Capture the cell that displays the provided text and extract its (X, Y) central coordinate. 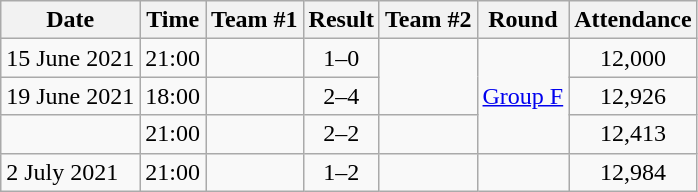
2 July 2021 (70, 172)
Team #1 (255, 20)
Result (341, 20)
Group F (523, 96)
Team #2 (428, 20)
Date (70, 20)
12,000 (633, 58)
2–2 (341, 134)
12,926 (633, 96)
Round (523, 20)
19 June 2021 (70, 96)
1–2 (341, 172)
Attendance (633, 20)
1–0 (341, 58)
Time (173, 20)
18:00 (173, 96)
15 June 2021 (70, 58)
2–4 (341, 96)
12,984 (633, 172)
12,413 (633, 134)
